Scan for the cell matching the given text and deliver its (x, y) coordinate at center. 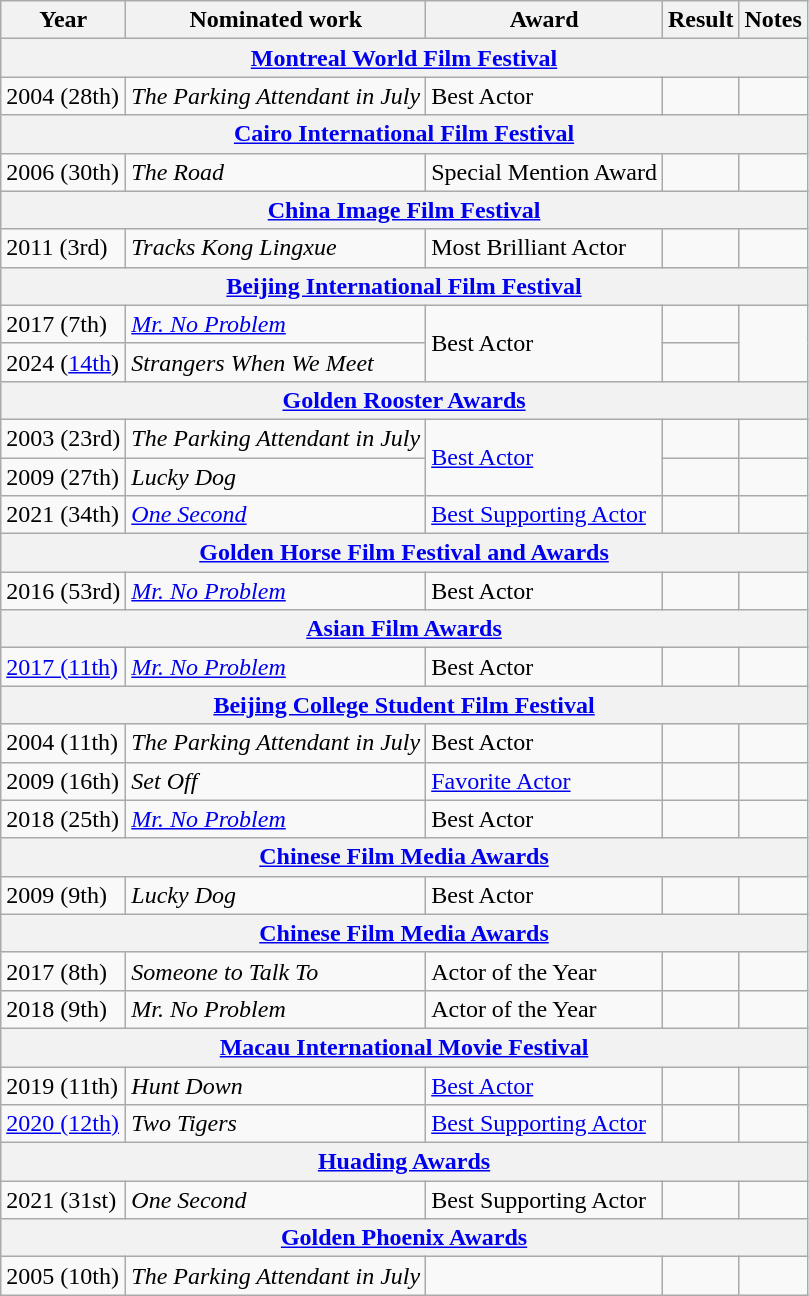
Asian Film Awards (404, 629)
Special Mention Award (544, 172)
2009 (27th) (64, 477)
Strangers When We Meet (276, 362)
2017 (8th) (64, 971)
Result (701, 20)
Golden Rooster Awards (404, 400)
Macau International Movie Festival (404, 1047)
2011 (3rd) (64, 248)
2009 (16th) (64, 781)
Notes (773, 20)
Someone to Talk To (276, 971)
The Road (276, 172)
2020 (12th) (64, 1124)
Nominated work (276, 20)
2017 (7th) (64, 324)
2018 (9th) (64, 1009)
2024 (14th) (64, 362)
2004 (11th) (64, 743)
Cairo International Film Festival (404, 134)
Montreal World Film Festival (404, 58)
Set Off (276, 781)
Beijing International Film Festival (404, 286)
Hunt Down (276, 1085)
2003 (23rd) (64, 438)
Huading Awards (404, 1162)
2017 (11th) (64, 667)
2004 (28th) (64, 96)
2021 (31st) (64, 1200)
Award (544, 20)
Golden Horse Film Festival and Awards (404, 553)
2018 (25th) (64, 819)
Golden Phoenix Awards (404, 1238)
2005 (10th) (64, 1276)
2019 (11th) (64, 1085)
2009 (9th) (64, 895)
2006 (30th) (64, 172)
Favorite Actor (544, 781)
2021 (34th) (64, 515)
2016 (53rd) (64, 591)
Most Brilliant Actor (544, 248)
Tracks Kong Lingxue (276, 248)
China Image Film Festival (404, 210)
Year (64, 20)
Beijing College Student Film Festival (404, 705)
Two Tigers (276, 1124)
